Find where the given text appears and provide that cell's center as (X, Y) coordinate. 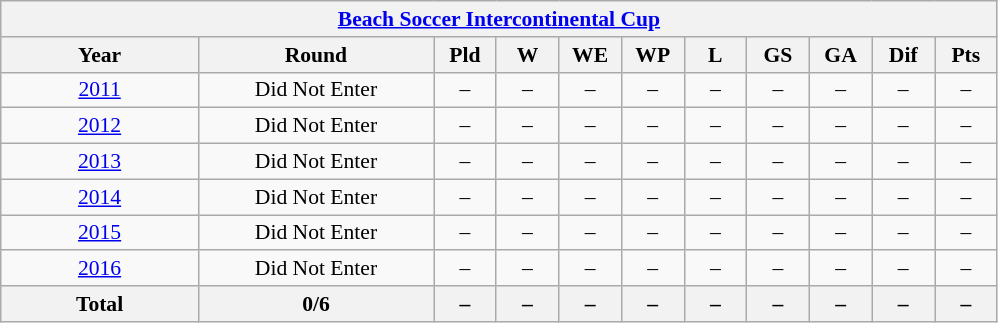
2011 (100, 90)
2013 (100, 162)
GS (778, 55)
2015 (100, 233)
Dif (904, 55)
WE (590, 55)
GA (840, 55)
L (716, 55)
W (528, 55)
Pts (966, 55)
0/6 (316, 304)
WP (652, 55)
Year (100, 55)
Round (316, 55)
Pld (466, 55)
Total (100, 304)
2012 (100, 126)
2014 (100, 197)
2016 (100, 269)
Beach Soccer Intercontinental Cup (499, 19)
